From the cell containing the given text, extract its center point as (x, y) coordinate. 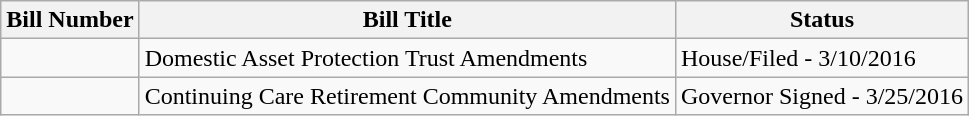
Bill Title (407, 20)
Domestic Asset Protection Trust Amendments (407, 58)
Governor Signed - 3/25/2016 (822, 96)
Status (822, 20)
House/Filed - 3/10/2016 (822, 58)
Bill Number (70, 20)
Continuing Care Retirement Community Amendments (407, 96)
